Determine the (X, Y) coordinate at the center of the cell enclosing the given text.  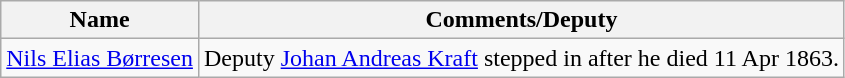
Nils Elias Børresen (100, 58)
Deputy Johan Andreas Kraft stepped in after he died 11 Apr 1863. (521, 58)
Comments/Deputy (521, 20)
Name (100, 20)
